Provide the [X, Y] coordinate of the cell's center where the given text is located.  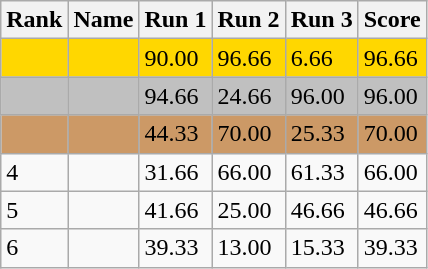
15.33 [322, 248]
4 [34, 172]
Rank [34, 20]
Run 1 [176, 20]
13.00 [248, 248]
61.33 [322, 172]
Run 2 [248, 20]
25.00 [248, 210]
Score [392, 20]
25.33 [322, 134]
Run 3 [322, 20]
6 [34, 248]
31.66 [176, 172]
94.66 [176, 96]
24.66 [248, 96]
5 [34, 210]
90.00 [176, 58]
6.66 [322, 58]
Name [104, 20]
44.33 [176, 134]
41.66 [176, 210]
